Capture the cell that displays the provided text and extract its [x, y] central coordinate. 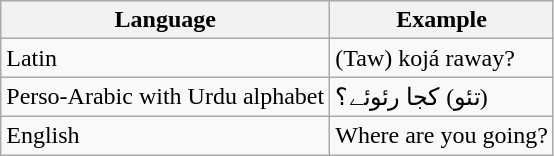
English [166, 135]
Language [166, 20]
Example [442, 20]
تئو) کجا رئوئے؟) [442, 97]
Where are you going? [442, 135]
Latin [166, 58]
(Taw) kojá raway? [442, 58]
Perso-Arabic with Urdu alphabet [166, 97]
